From the cell containing the given text, extract its center point as (x, y) coordinate. 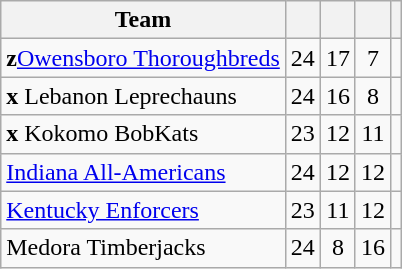
17 (338, 58)
Team (144, 20)
7 (372, 58)
x Kokomo BobKats (144, 134)
Medora Timberjacks (144, 248)
Kentucky Enforcers (144, 210)
x Lebanon Leprechauns (144, 96)
Indiana All-Americans (144, 172)
zOwensboro Thoroughbreds (144, 58)
